Determine the (X, Y) coordinate at the center of the cell enclosing the given text.  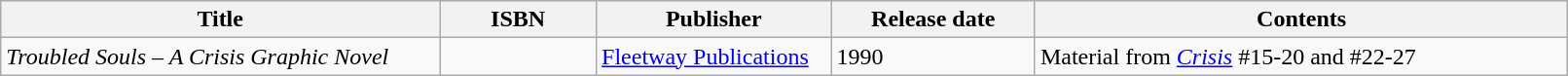
1990 (932, 57)
Publisher (714, 19)
Troubled Souls – A Crisis Graphic Novel (220, 57)
ISBN (518, 19)
Contents (1300, 19)
Release date (932, 19)
Material from Crisis #15-20 and #22-27 (1300, 57)
Fleetway Publications (714, 57)
Title (220, 19)
